Return the (x, y) coordinate for the center point of the cell that contains the specified text.  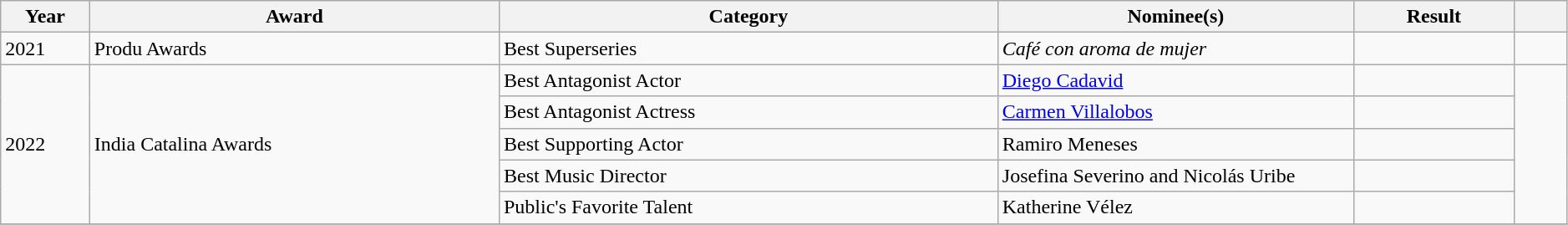
India Catalina Awards (294, 144)
Award (294, 17)
Best Antagonist Actor (748, 80)
Year (45, 17)
Produ Awards (294, 49)
Result (1434, 17)
Katherine Vélez (1175, 207)
Carmen Villalobos (1175, 112)
Best Supporting Actor (748, 144)
2022 (45, 144)
2021 (45, 49)
Ramiro Meneses (1175, 144)
Category (748, 17)
Best Superseries (748, 49)
Josefina Severino and Nicolás Uribe (1175, 176)
Diego Cadavid (1175, 80)
Best Music Director (748, 176)
Café con aroma de mujer (1175, 49)
Best Antagonist Actress (748, 112)
Public's Favorite Talent (748, 207)
Nominee(s) (1175, 17)
